Identify which cell holds the provided text, then report its [x, y] central coordinate. 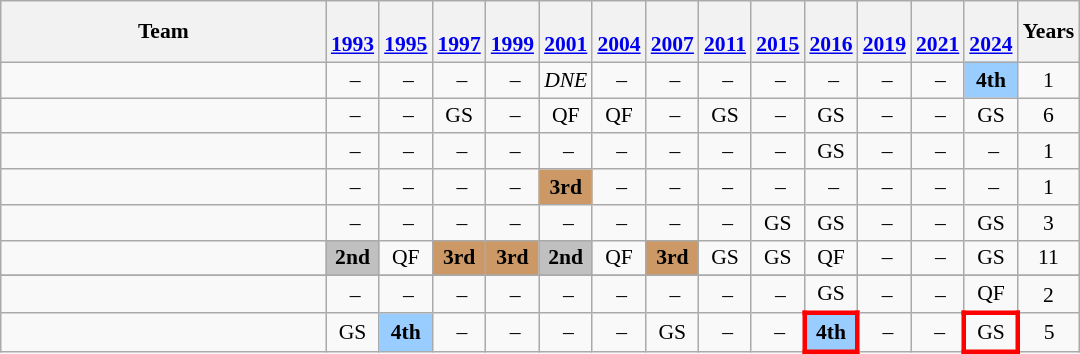
3 [1049, 223]
2 [1049, 294]
5 [1049, 332]
2007 [672, 32]
2024 [990, 32]
11 [1049, 258]
Years [1049, 32]
1995 [406, 32]
2004 [618, 32]
1999 [512, 32]
6 [1049, 116]
2021 [938, 32]
Team [164, 32]
2019 [884, 32]
DNE [566, 80]
2011 [725, 32]
2016 [830, 32]
2015 [778, 32]
1997 [458, 32]
1993 [352, 32]
2001 [566, 32]
